Scan for the cell matching the given text and deliver its (x, y) coordinate at center. 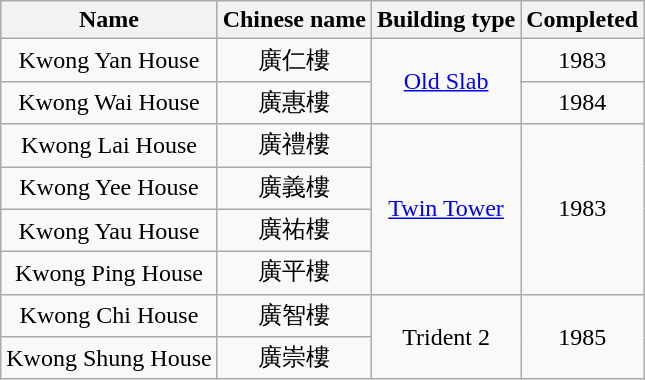
廣仁樓 (294, 60)
廣義樓 (294, 188)
Kwong Wai House (109, 102)
Trident 2 (446, 336)
1985 (582, 336)
Kwong Ping House (109, 274)
廣平樓 (294, 274)
廣惠樓 (294, 102)
廣崇樓 (294, 358)
Kwong Lai House (109, 146)
Old Slab (446, 82)
Kwong Yau House (109, 230)
Building type (446, 20)
Name (109, 20)
Completed (582, 20)
廣祐樓 (294, 230)
1984 (582, 102)
Kwong Shung House (109, 358)
廣智樓 (294, 316)
Kwong Yan House (109, 60)
Kwong Chi House (109, 316)
Kwong Yee House (109, 188)
Chinese name (294, 20)
Twin Tower (446, 209)
廣禮樓 (294, 146)
